Search for the cell housing the specified text and yield its (x, y) center coordinate. 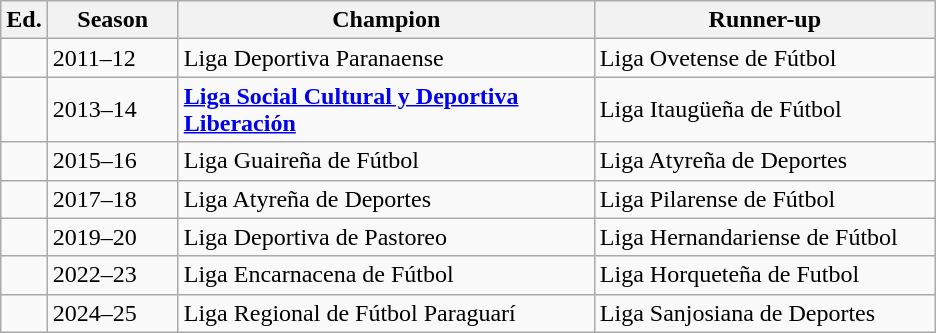
Liga Hernandariense de Fútbol (764, 237)
Liga Deportiva de Pastoreo (386, 237)
Liga Regional de Fútbol Paraguarí (386, 313)
2013–14 (112, 110)
2022–23 (112, 275)
Ed. (24, 20)
Liga Guaireña de Fútbol (386, 161)
Liga Ovetense de Fútbol (764, 58)
Liga Itaugüeña de Fútbol (764, 110)
Liga Sanjosiana de Deportes (764, 313)
2017–18 (112, 199)
2015–16 (112, 161)
Liga Horqueteña de Futbol (764, 275)
2011–12 (112, 58)
2024–25 (112, 313)
2019–20 (112, 237)
Season (112, 20)
Liga Deportiva Paranaense (386, 58)
Liga Social Cultural y Deportiva Liberación (386, 110)
Champion (386, 20)
Liga Encarnacena de Fútbol (386, 275)
Runner-up (764, 20)
Liga Pilarense de Fútbol (764, 199)
